From the cell containing the given text, extract its center point as [x, y] coordinate. 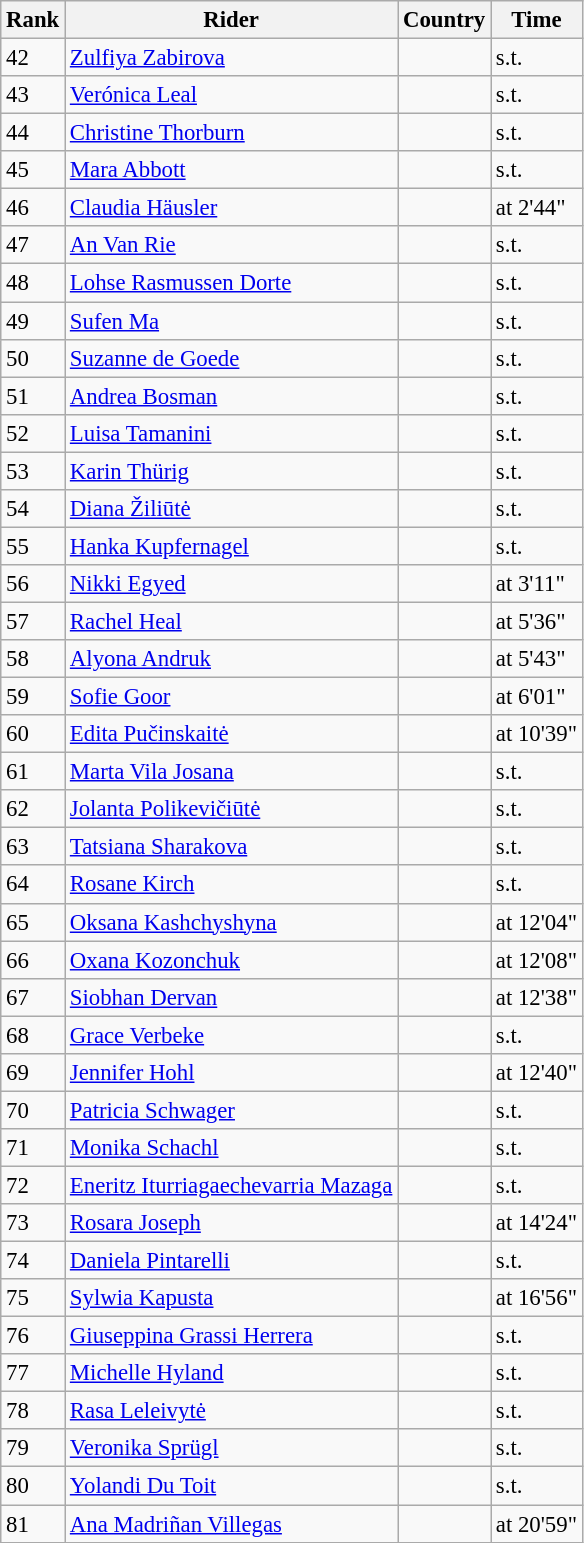
50 [33, 358]
at 20'59" [537, 1524]
Oxana Kozonchuk [232, 960]
at 16'56" [537, 1298]
Edita Pučinskaitė [232, 734]
56 [33, 584]
43 [33, 95]
at 2'44" [537, 208]
Veronika Sprügl [232, 1449]
61 [33, 772]
Hanka Kupfernagel [232, 546]
at 12'04" [537, 922]
Diana Žiliūtė [232, 509]
48 [33, 283]
74 [33, 1261]
at 12'38" [537, 997]
76 [33, 1336]
54 [33, 509]
at 6'01" [537, 697]
78 [33, 1411]
79 [33, 1449]
Oksana Kashchyshyna [232, 922]
71 [33, 1148]
Tatsiana Sharakova [232, 847]
58 [33, 659]
75 [33, 1298]
at 5'43" [537, 659]
81 [33, 1524]
80 [33, 1486]
51 [33, 396]
Sylwia Kapusta [232, 1298]
64 [33, 885]
42 [33, 58]
60 [33, 734]
45 [33, 170]
57 [33, 621]
Rosane Kirch [232, 885]
Rider [232, 20]
Yolandi Du Toit [232, 1486]
Rosara Joseph [232, 1223]
47 [33, 245]
Ana Madriñan Villegas [232, 1524]
Grace Verbeke [232, 1035]
at 14'24" [537, 1223]
Siobhan Dervan [232, 997]
Mara Abbott [232, 170]
at 12'08" [537, 960]
Marta Vila Josana [232, 772]
62 [33, 809]
Suzanne de Goede [232, 358]
Eneritz Iturriagaechevarria Mazaga [232, 1185]
53 [33, 471]
69 [33, 1073]
Time [537, 20]
68 [33, 1035]
55 [33, 546]
49 [33, 321]
Monika Schachl [232, 1148]
Patricia Schwager [232, 1110]
Karin Thürig [232, 471]
Country [444, 20]
67 [33, 997]
at 12'40" [537, 1073]
Jolanta Polikevičiūtė [232, 809]
Giuseppina Grassi Herrera [232, 1336]
52 [33, 433]
46 [33, 208]
Christine Thorburn [232, 133]
65 [33, 922]
Sufen Ma [232, 321]
59 [33, 697]
Rank [33, 20]
Jennifer Hohl [232, 1073]
73 [33, 1223]
Verónica Leal [232, 95]
Lohse Rasmussen Dorte [232, 283]
Rachel Heal [232, 621]
at 5'36" [537, 621]
70 [33, 1110]
at 3'11" [537, 584]
Sofie Goor [232, 697]
77 [33, 1373]
Claudia Häusler [232, 208]
An Van Rie [232, 245]
44 [33, 133]
63 [33, 847]
Rasa Leleivytė [232, 1411]
at 10'39" [537, 734]
Nikki Egyed [232, 584]
66 [33, 960]
Luisa Tamanini [232, 433]
Andrea Bosman [232, 396]
Alyona Andruk [232, 659]
72 [33, 1185]
Zulfiya Zabirova [232, 58]
Michelle Hyland [232, 1373]
Daniela Pintarelli [232, 1261]
